Output the [x, y] coordinate of the center of the cell containing the given text.  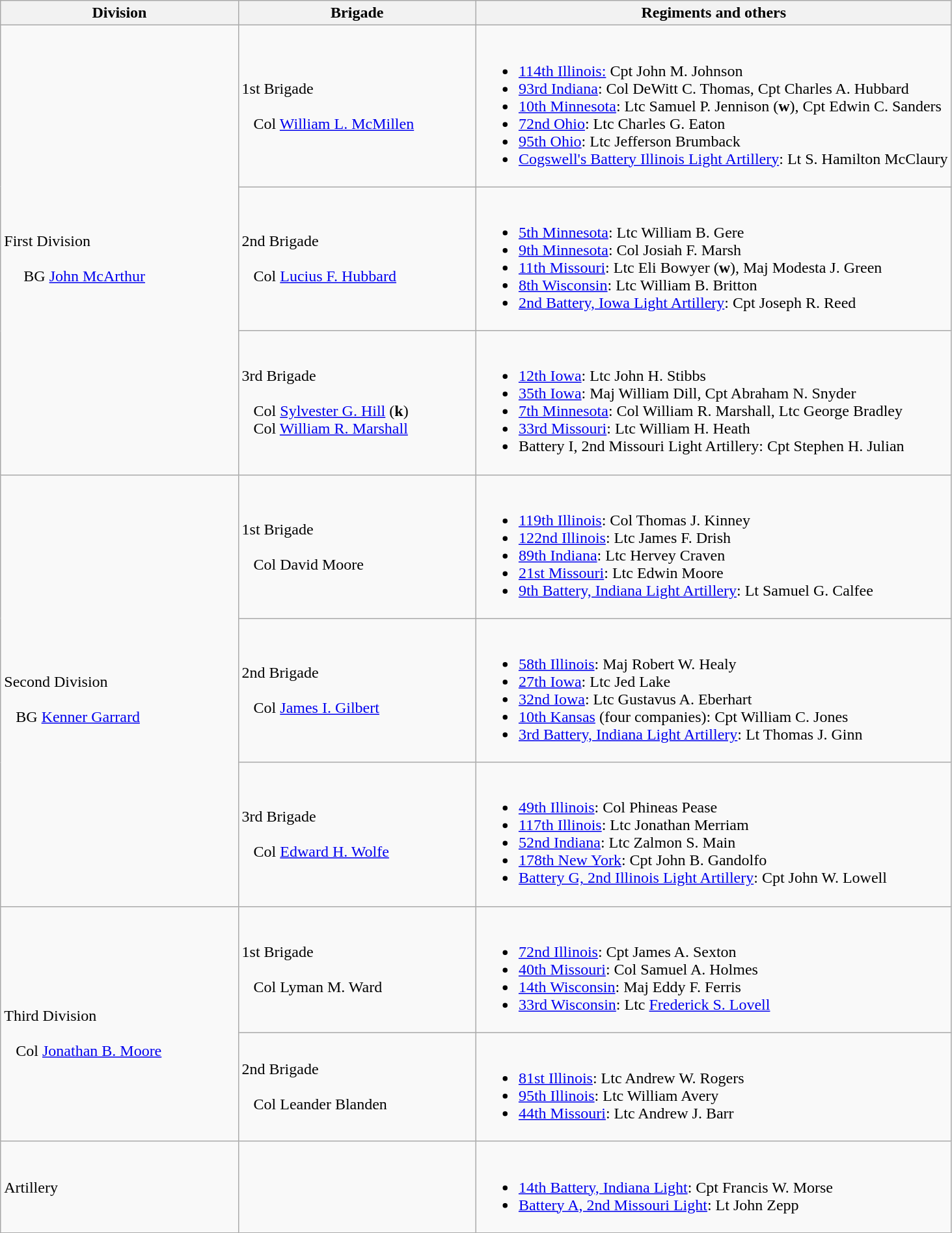
81st Illinois: Ltc Andrew W. Rogers95th Illinois: Ltc William Avery44th Missouri: Ltc Andrew J. Barr [713, 1087]
Division [120, 13]
3rd Brigade Col Sylvester G. Hill (k) Col William R. Marshall [357, 402]
Regiments and others [713, 13]
2nd Brigade Col James I. Gilbert [357, 690]
1st Brigade Col David Moore [357, 547]
Third Division Col Jonathan B. Moore [120, 1023]
Second Division BG Kenner Garrard [120, 690]
1st Brigade Col William L. McMillen [357, 106]
72nd Illinois: Cpt James A. Sexton40th Missouri: Col Samuel A. Holmes14th Wisconsin: Maj Eddy F. Ferris33rd Wisconsin: Ltc Frederick S. Lovell [713, 969]
14th Battery, Indiana Light: Cpt Francis W. MorseBattery A, 2nd Missouri Light: Lt John Zepp [713, 1187]
2nd Brigade Col Lucius F. Hubbard [357, 259]
2nd Brigade Col Leander Blanden [357, 1087]
Brigade [357, 13]
First Division BG John McArthur [120, 250]
1st Brigade Col Lyman M. Ward [357, 969]
3rd Brigade Col Edward H. Wolfe [357, 835]
Artillery [120, 1187]
